Scan for the cell matching the given text and deliver its [x, y] coordinate at center. 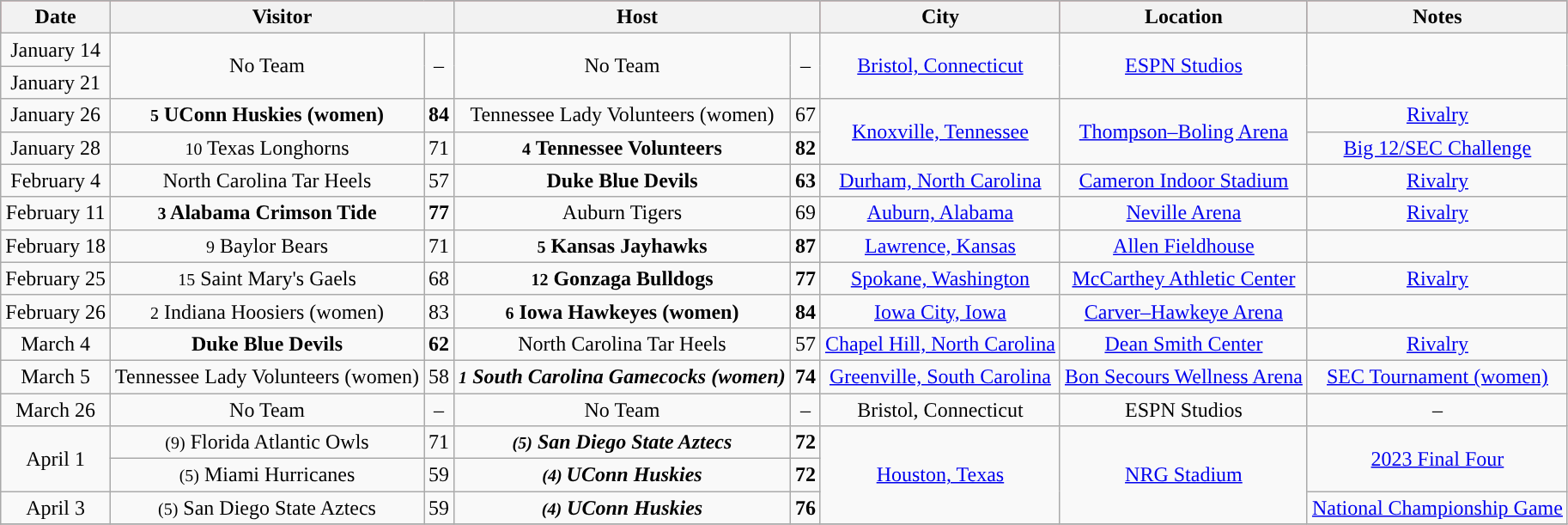
Iowa City, Iowa [939, 311]
Cameron Indoor Stadium [1183, 180]
68 [440, 278]
February 18 [56, 246]
January 21 [56, 82]
6 Iowa Hawkeyes (women) [623, 311]
City [939, 17]
15 Saint Mary's Gaels [266, 278]
March 26 [56, 410]
February 25 [56, 278]
Auburn, Alabama [939, 213]
January 28 [56, 148]
National Championship Game [1437, 508]
9 Baylor Bears [266, 246]
Houston, Texas [939, 475]
Allen Fieldhouse [1183, 246]
3 Alabama Crimson Tide [266, 213]
4 Tennessee Volunteers [623, 148]
Lawrence, Kansas [939, 246]
NRG Stadium [1183, 475]
February 26 [56, 311]
74 [805, 376]
Notes [1437, 17]
February 4 [56, 180]
Bon Secours Wellness Arena [1183, 376]
62 [440, 344]
63 [805, 180]
April 3 [56, 508]
Knoxville, Tennessee [939, 131]
83 [440, 311]
(5) Miami Hurricanes [266, 475]
2 Indiana Hoosiers (women) [266, 311]
69 [805, 213]
2023 Final Four [1437, 459]
Thompson–Boling Arena [1183, 131]
SEC Tournament (women) [1437, 376]
Carver–Hawkeye Arena [1183, 311]
87 [805, 246]
67 [805, 115]
March 5 [56, 376]
Visitor [282, 17]
March 4 [56, 344]
Chapel Hill, North Carolina [939, 344]
Big 12/SEC Challenge [1437, 148]
Neville Arena [1183, 213]
1 South Carolina Gamecocks (women) [623, 376]
Dean Smith Center [1183, 344]
Host [637, 17]
10 Texas Longhorns [266, 148]
Durham, North Carolina [939, 180]
58 [440, 376]
82 [805, 148]
April 1 [56, 459]
76 [805, 508]
12 Gonzaga Bulldogs [623, 278]
5 UConn Huskies (women) [266, 115]
Date [56, 17]
McCarthey Athletic Center [1183, 278]
(9) Florida Atlantic Owls [266, 443]
January 14 [56, 50]
Location [1183, 17]
January 26 [56, 115]
Spokane, Washington [939, 278]
5 Kansas Jayhawks [623, 246]
February 11 [56, 213]
Greenville, South Carolina [939, 376]
Auburn Tigers [623, 213]
